Identify which cell holds the provided text, then report its (X, Y) central coordinate. 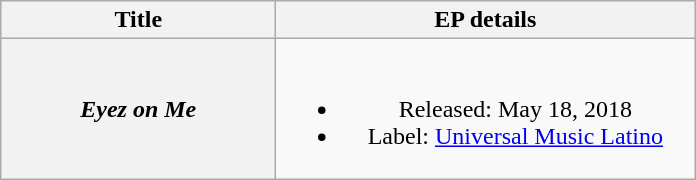
Released: May 18, 2018Label: Universal Music Latino (486, 109)
Title (138, 20)
Eyez on Me (138, 109)
EP details (486, 20)
